Find where the given text appears and provide that cell's center as (X, Y) coordinate. 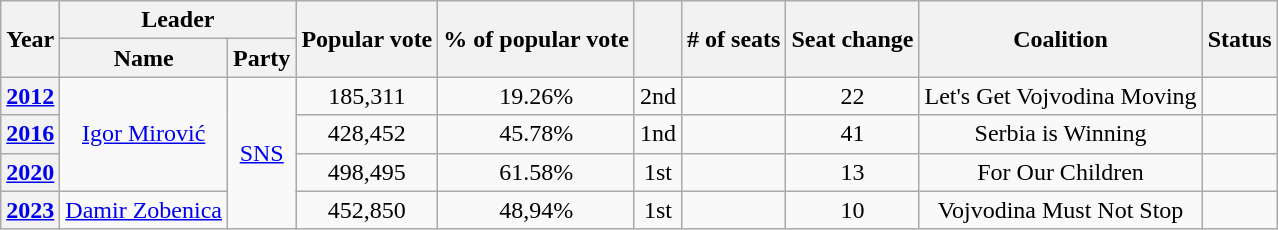
2020 (30, 172)
10 (852, 210)
Damir Zobenica (144, 210)
45.78% (536, 134)
Leader (178, 20)
Name (144, 58)
19.26% (536, 96)
Seat change (852, 39)
Vojvodina Must Not Stop (1060, 210)
2012 (30, 96)
Year (30, 39)
# of seats (734, 39)
2016 (30, 134)
Status (1240, 39)
13 (852, 172)
For Our Children (1060, 172)
2nd (658, 96)
Popular vote (367, 39)
Igor Mirović (144, 134)
1nd (658, 134)
452,850 (367, 210)
SNS (261, 153)
% of popular vote (536, 39)
48,94% (536, 210)
498,495 (367, 172)
Coalition (1060, 39)
Party (261, 58)
185,311 (367, 96)
428,452 (367, 134)
22 (852, 96)
Let's Get Vojvodina Moving (1060, 96)
2023 (30, 210)
41 (852, 134)
Serbia is Winning (1060, 134)
61.58% (536, 172)
